Extract the (X, Y) coordinate from the center of the cell holding the provided text.  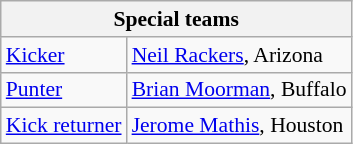
Kicker (64, 55)
Special teams (176, 19)
Neil Rackers, Arizona (240, 55)
Jerome Mathis, Houston (240, 126)
Brian Moorman, Buffalo (240, 90)
Kick returner (64, 126)
Punter (64, 90)
